Return (x, y) of the center of cell containing provided text 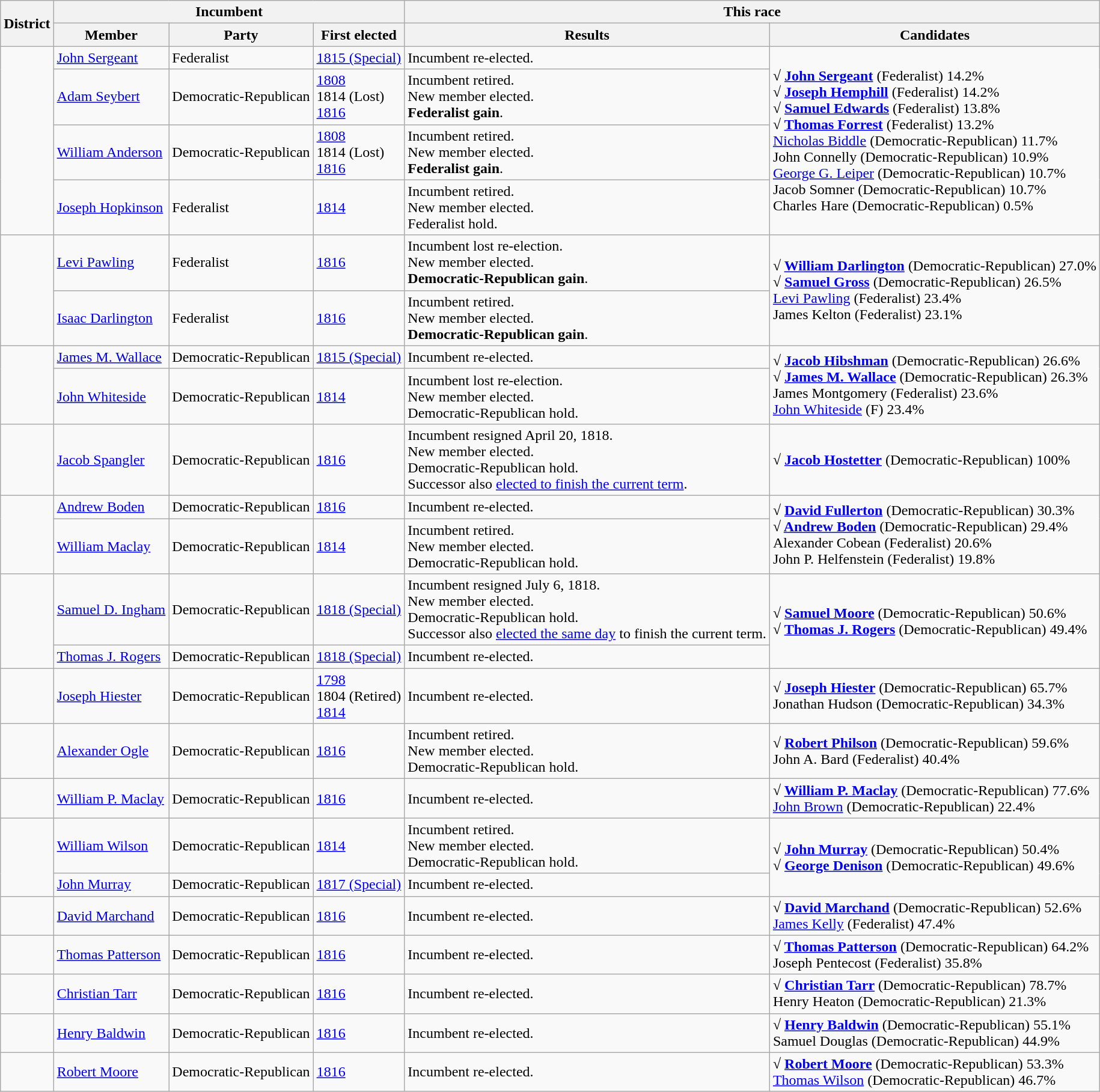
Robert Moore (111, 1072)
Incumbent (229, 12)
William Wilson (111, 846)
Results (587, 35)
Isaac Darlington (111, 318)
Thomas J. Rogers (111, 657)
√ Christian Tarr (Democratic-Republican) 78.7%Henry Heaton (Democratic-Republican) 21.3% (934, 994)
Adam Seybert (111, 97)
√ Joseph Hiester (Democratic-Republican) 65.7%Jonathan Hudson (Democratic-Republican) 34.3% (934, 696)
√ Thomas Patterson (Democratic-Republican) 64.2%Joseph Pentecost (Federalist) 35.8% (934, 954)
1817 (Special) (359, 885)
√ William P. Maclay (Democratic-Republican) 77.6%John Brown (Democratic-Republican) 22.4% (934, 798)
√ Samuel Moore (Democratic-Republican) 50.6%√ Thomas J. Rogers (Democratic-Republican) 49.4% (934, 621)
√ Jacob Hostetter (Democratic-Republican) 100% (934, 459)
Andrew Boden (111, 507)
√ David Marchand (Democratic-Republican) 52.6%James Kelly (Federalist) 47.4% (934, 916)
√ John Murray (Democratic-Republican) 50.4%√ George Denison (Democratic-Republican) 49.6% (934, 857)
Incumbent resigned April 20, 1818.New member elected.Democratic-Republican hold.Successor also elected to finish the current term. (587, 459)
John Murray (111, 885)
√ Robert Philson (Democratic-Republican) 59.6%John A. Bard (Federalist) 40.4% (934, 751)
Incumbent retired.New member elected.Democratic-Republican gain. (587, 318)
James M. Wallace (111, 357)
William Maclay (111, 546)
William Anderson (111, 152)
David Marchand (111, 916)
John Sergeant (111, 58)
Candidates (934, 35)
Jacob Spangler (111, 459)
John Whiteside (111, 396)
Levi Pawling (111, 263)
√ Robert Moore (Democratic-Republican) 53.3%Thomas Wilson (Democratic-Republican) 46.7% (934, 1072)
Thomas Patterson (111, 954)
This race (753, 12)
Samuel D. Ingham (111, 609)
Incumbent lost re-election.New member elected.Democratic-Republican gain. (587, 263)
Incumbent retired.New member elected.Federalist hold. (587, 207)
William P. Maclay (111, 798)
Party (241, 35)
District (27, 23)
Christian Tarr (111, 994)
Incumbent resigned July 6, 1818.New member elected.Democratic-Republican hold.Successor also elected the same day to finish the current term. (587, 609)
Member (111, 35)
Alexander Ogle (111, 751)
Joseph Hopkinson (111, 207)
17981804 (Retired)1814 (359, 696)
Incumbent lost re-election.New member elected.Democratic-Republican hold. (587, 396)
Henry Baldwin (111, 1033)
Joseph Hiester (111, 696)
First elected (359, 35)
√ Henry Baldwin (Democratic-Republican) 55.1%Samuel Douglas (Democratic-Republican) 44.9% (934, 1033)
